Return [X, Y] of the center of cell containing provided text 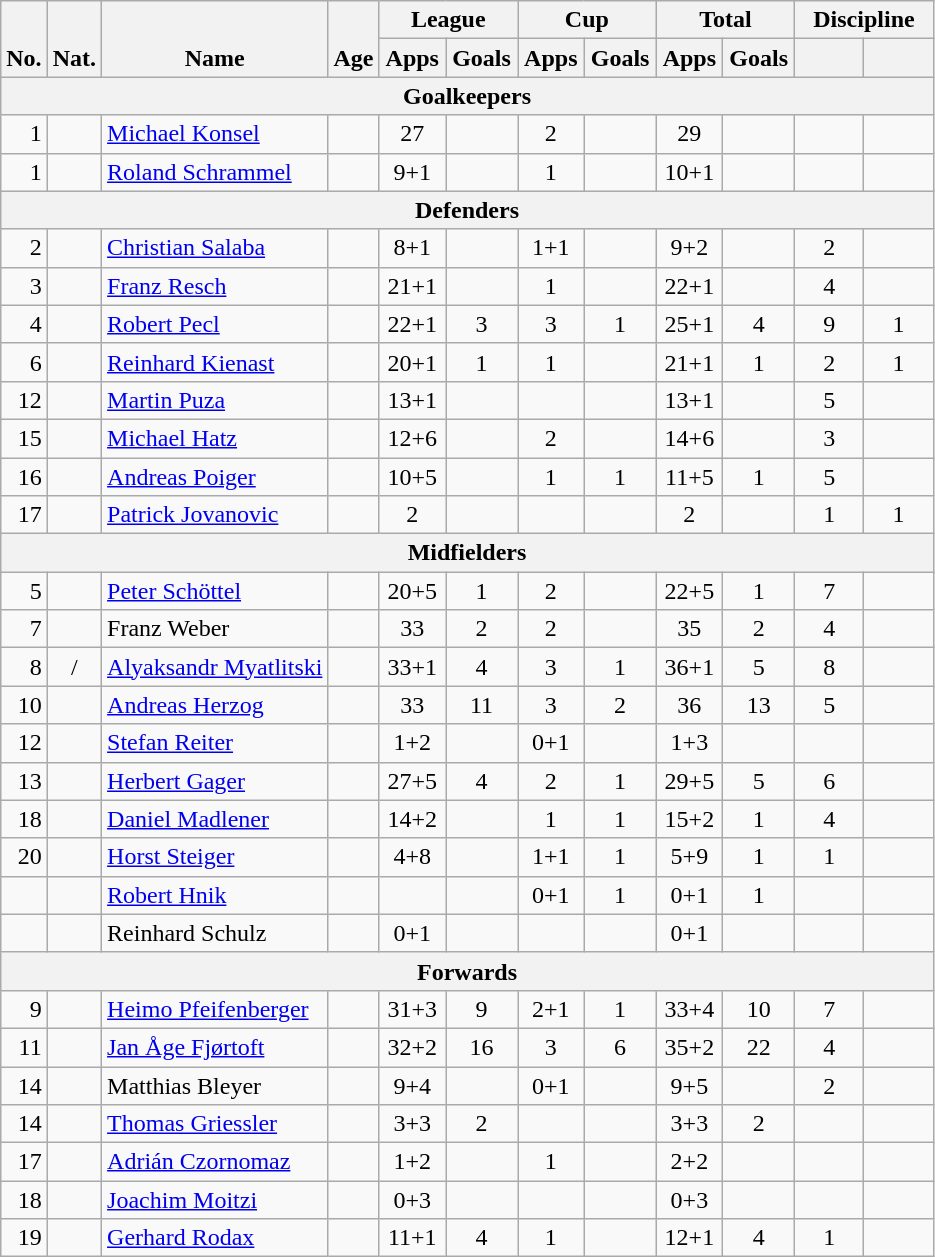
Total [726, 20]
33+4 [690, 1009]
36+1 [690, 667]
11+5 [690, 477]
Cup [588, 20]
No. [24, 39]
Forwards [467, 971]
35+2 [690, 1047]
Reinhard Kienast [215, 362]
Michael Konsel [215, 134]
Michael Hatz [215, 438]
35 [690, 629]
5+9 [690, 857]
9+4 [412, 1085]
2+1 [552, 1009]
Defenders [467, 210]
33+1 [412, 667]
Daniel Madlener [215, 819]
36 [690, 705]
29+5 [690, 781]
15+2 [690, 819]
Christian Salaba [215, 248]
Gerhard Rodax [215, 1238]
Patrick Jovanovic [215, 515]
2+2 [690, 1162]
1+3 [690, 743]
Alyaksandr Myatlitski [215, 667]
Franz Weber [215, 629]
Peter Schöttel [215, 591]
Age [354, 39]
29 [690, 134]
Midfielders [467, 553]
8+1 [412, 248]
Discipline [864, 20]
League [448, 20]
Goalkeepers [467, 96]
Matthias Bleyer [215, 1085]
Andreas Herzog [215, 705]
14+6 [690, 438]
Robert Pecl [215, 324]
9+5 [690, 1085]
12+6 [412, 438]
12+1 [690, 1238]
Roland Schrammel [215, 172]
Stefan Reiter [215, 743]
15 [24, 438]
Andreas Poiger [215, 477]
Herbert Gager [215, 781]
4+8 [412, 857]
Reinhard Schulz [215, 933]
20 [24, 857]
Jan Åge Fjørtoft [215, 1047]
Thomas Griessler [215, 1124]
Martin Puza [215, 400]
/ [74, 667]
10+1 [690, 172]
Nat. [74, 39]
10+5 [412, 477]
9+2 [690, 248]
22 [759, 1047]
20+5 [412, 591]
19 [24, 1238]
27+5 [412, 781]
20+1 [412, 362]
11+1 [412, 1238]
Name [215, 39]
Adrián Czornomaz [215, 1162]
25+1 [690, 324]
31+3 [412, 1009]
9+1 [412, 172]
Robert Hnik [215, 895]
22+5 [690, 591]
Joachim Moitzi [215, 1200]
Heimo Pfeifenberger [215, 1009]
32+2 [412, 1047]
27 [412, 134]
Franz Resch [215, 286]
14+2 [412, 819]
Horst Steiger [215, 857]
